Identify which cell holds the provided text, then report its [X, Y] central coordinate. 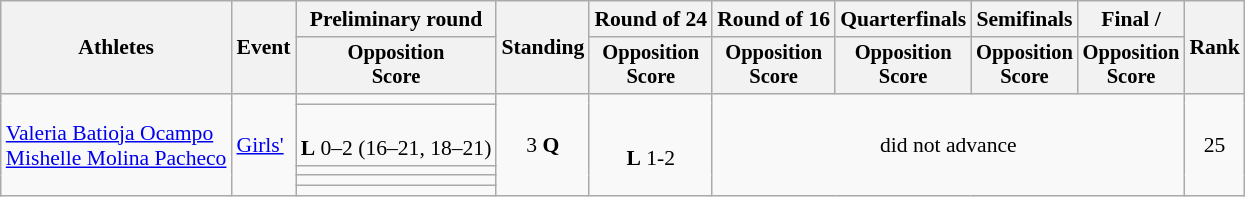
Preliminary round [396, 19]
Standing [542, 48]
Rank [1214, 48]
Event [263, 48]
Semifinals [1024, 19]
Round of 16 [774, 19]
L 0–2 (16–21, 18–21) [396, 136]
Round of 24 [650, 19]
Girls' [263, 145]
Final / [1132, 19]
25 [1214, 145]
3 Q [542, 145]
did not advance [948, 145]
Athletes [116, 48]
Valeria Batioja OcampoMishelle Molina Pacheco [116, 145]
Quarterfinals [903, 19]
L 1-2 [650, 145]
